Identify which cell holds the provided text, then report its [x, y] central coordinate. 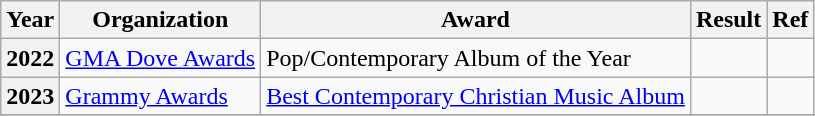
Best Contemporary Christian Music Album [476, 96]
Year [30, 20]
Grammy Awards [160, 96]
Award [476, 20]
Result [728, 20]
Ref [790, 20]
GMA Dove Awards [160, 58]
Organization [160, 20]
2022 [30, 58]
Pop/Contemporary Album of the Year [476, 58]
2023 [30, 96]
